Return [X, Y] of the center of cell containing provided text 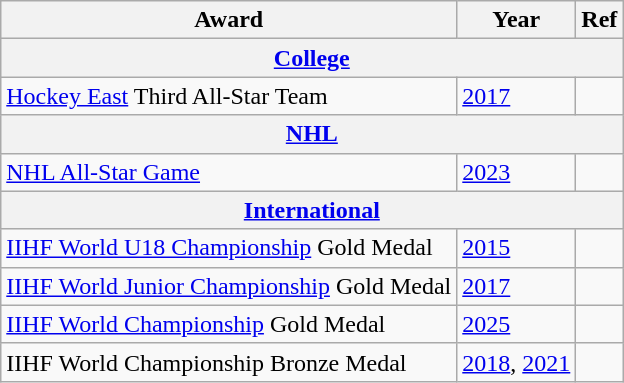
IIHF World U18 Championship Gold Medal [229, 248]
College [312, 58]
Award [229, 20]
IIHF World Championship Bronze Medal [229, 362]
NHL All-Star Game [229, 172]
IIHF World Championship Gold Medal [229, 324]
Year [516, 20]
IIHF World Junior Championship Gold Medal [229, 286]
2018, 2021 [516, 362]
NHL [312, 134]
2015 [516, 248]
Hockey East Third All-Star Team [229, 96]
International [312, 210]
2023 [516, 172]
2025 [516, 324]
Ref [600, 20]
